Provide the [X, Y] coordinate of the cell's center where the given text is located.  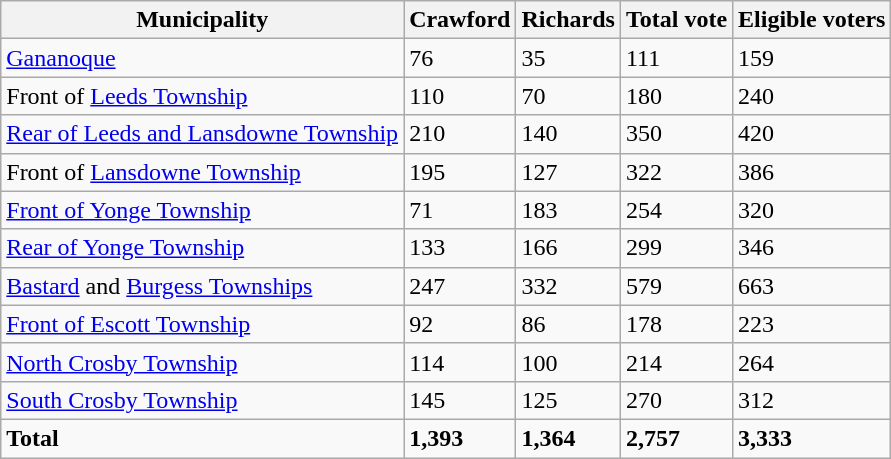
Bastard and Burgess Townships [202, 286]
166 [568, 248]
320 [812, 210]
Crawford [460, 20]
299 [676, 248]
346 [812, 248]
159 [812, 58]
264 [812, 362]
195 [460, 172]
183 [568, 210]
South Crosby Township [202, 400]
Municipality [202, 20]
350 [676, 134]
Total [202, 438]
92 [460, 324]
240 [812, 96]
110 [460, 96]
420 [812, 134]
70 [568, 96]
125 [568, 400]
Rear of Yonge Township [202, 248]
145 [460, 400]
114 [460, 362]
2,757 [676, 438]
386 [812, 172]
Front of Escott Township [202, 324]
Total vote [676, 20]
Front of Leeds Township [202, 96]
254 [676, 210]
3,333 [812, 438]
86 [568, 324]
178 [676, 324]
100 [568, 362]
Eligible voters [812, 20]
127 [568, 172]
Front of Yonge Township [202, 210]
579 [676, 286]
111 [676, 58]
214 [676, 362]
71 [460, 210]
223 [812, 324]
332 [568, 286]
210 [460, 134]
Front of Lansdowne Township [202, 172]
140 [568, 134]
Rear of Leeds and Lansdowne Township [202, 134]
Gananoque [202, 58]
133 [460, 248]
312 [812, 400]
180 [676, 96]
663 [812, 286]
North Crosby Township [202, 362]
270 [676, 400]
322 [676, 172]
1,393 [460, 438]
247 [460, 286]
Richards [568, 20]
76 [460, 58]
35 [568, 58]
1,364 [568, 438]
